From the cell containing the given text, extract its center point as [x, y] coordinate. 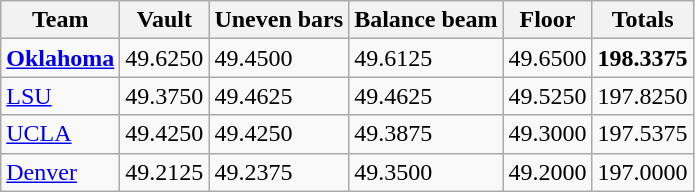
197.0000 [642, 172]
197.5375 [642, 134]
Uneven bars [279, 20]
49.3500 [426, 172]
49.6125 [426, 58]
Balance beam [426, 20]
Vault [164, 20]
49.3875 [426, 134]
49.4500 [279, 58]
Denver [60, 172]
Totals [642, 20]
49.3750 [164, 96]
49.2125 [164, 172]
LSU [60, 96]
Team [60, 20]
49.3000 [548, 134]
198.3375 [642, 58]
49.2000 [548, 172]
49.5250 [548, 96]
Oklahoma [60, 58]
49.6500 [548, 58]
49.6250 [164, 58]
Floor [548, 20]
197.8250 [642, 96]
49.2375 [279, 172]
UCLA [60, 134]
